Find where the given text appears and provide that cell's center as (X, Y) coordinate. 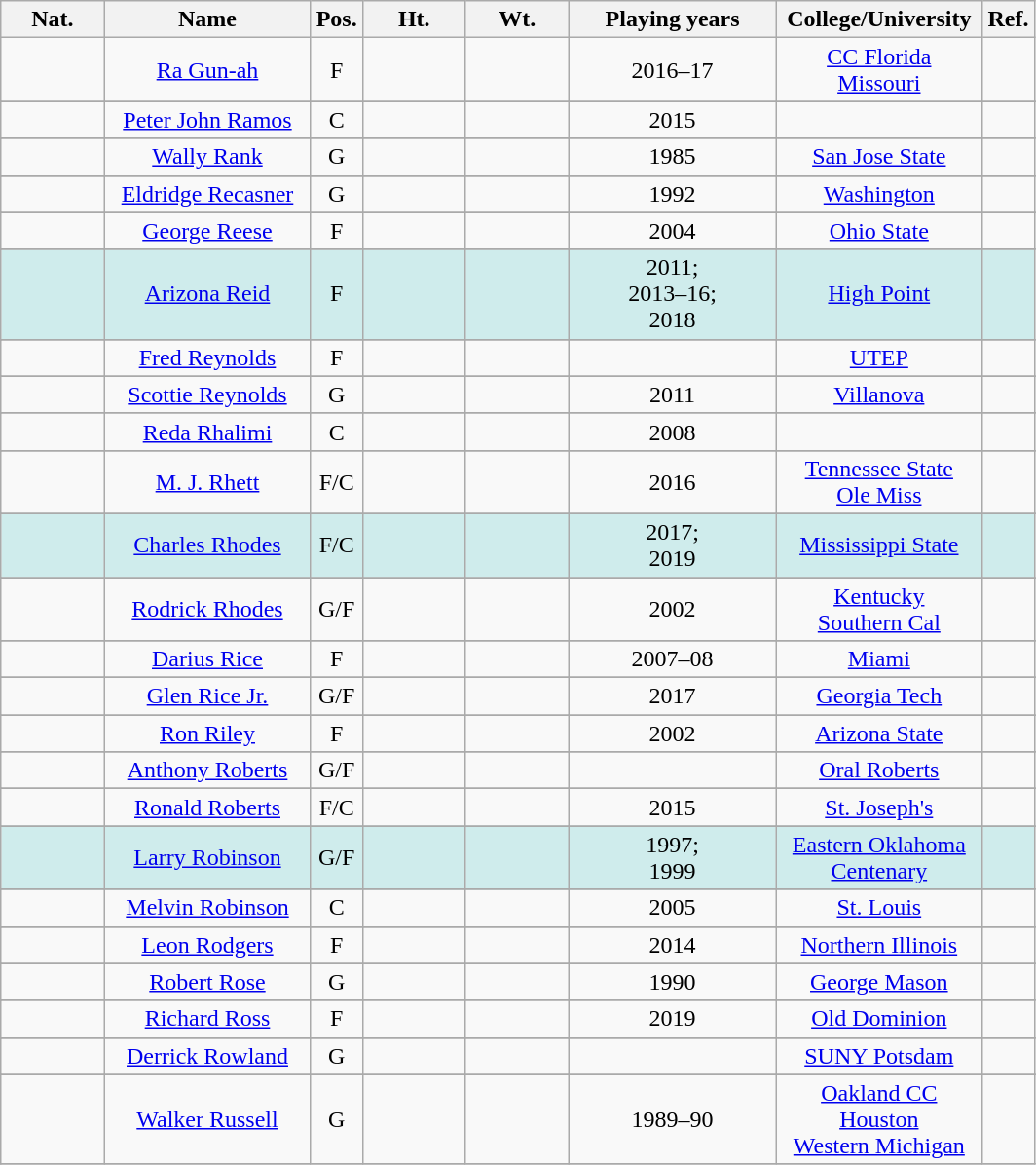
2016–17 (672, 70)
1997;1999 (672, 857)
St. Louis (879, 908)
Fred Reynolds (207, 357)
Old Dominion (879, 1019)
Wt. (517, 19)
Robert Rose (207, 982)
Rodrick Rhodes (207, 608)
1992 (672, 194)
Eastern OklahomaCentenary (879, 857)
Ohio State (879, 231)
George Reese (207, 231)
Scottie Reynolds (207, 395)
Richard Ross (207, 1019)
Peter John Ramos (207, 120)
College/University (879, 19)
Oral Roberts (879, 770)
SUNY Potsdam (879, 1056)
Georgia Tech (879, 696)
Ron Riley (207, 733)
Darius Rice (207, 659)
2019 (672, 1019)
Charles Rhodes (207, 545)
Ref. (1009, 19)
Washington (879, 194)
Arizona Reid (207, 294)
Mississippi State (879, 545)
1989–90 (672, 1119)
Playing years (672, 19)
KentuckySouthern Cal (879, 608)
Pos. (337, 19)
Anthony Roberts (207, 770)
Reda Rhalimi (207, 432)
Glen Rice Jr. (207, 696)
San Jose State (879, 157)
Ronald Roberts (207, 808)
CC FloridaMissouri (879, 70)
St. Joseph's (879, 808)
2011 (672, 395)
Melvin Robinson (207, 908)
2008 (672, 432)
1990 (672, 982)
UTEP (879, 357)
Arizona State (879, 733)
High Point (879, 294)
2007–08 (672, 659)
Eldridge Recasner (207, 194)
2017 (672, 696)
Miami (879, 659)
Northern Illinois (879, 945)
Derrick Rowland (207, 1056)
2017;2019 (672, 545)
Tennessee StateOle Miss (879, 481)
2004 (672, 231)
Ht. (414, 19)
Villanova (879, 395)
1985 (672, 157)
M. J. Rhett (207, 481)
George Mason (879, 982)
Wally Rank (207, 157)
Name (207, 19)
2011;2013–16;2018 (672, 294)
2005 (672, 908)
Leon Rodgers (207, 945)
2014 (672, 945)
2016 (672, 481)
Walker Russell (207, 1119)
Larry Robinson (207, 857)
Oakland CCHoustonWestern Michigan (879, 1119)
Ra Gun-ah (207, 70)
Nat. (53, 19)
